Capture the cell that displays the provided text and extract its [x, y] central coordinate. 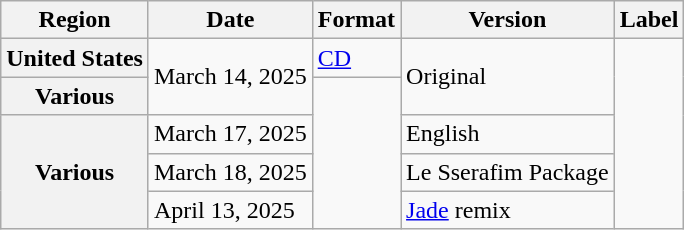
March 14, 2025 [230, 77]
Region [75, 20]
English [508, 134]
CD [356, 58]
March 17, 2025 [230, 134]
Label [649, 20]
Format [356, 20]
March 18, 2025 [230, 172]
Version [508, 20]
United States [75, 58]
April 13, 2025 [230, 210]
Jade remix [508, 210]
Original [508, 77]
Date [230, 20]
Le Sserafim Package [508, 172]
